Detect which cell encompasses the target text, then output its [X, Y] center coordinate. 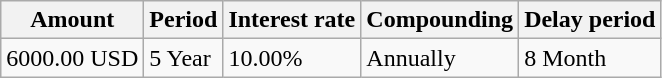
6000.00 USD [72, 58]
Period [184, 20]
Annually [440, 58]
Delay period [590, 20]
Compounding [440, 20]
8 Month [590, 58]
10.00% [292, 58]
Amount [72, 20]
5 Year [184, 58]
Interest rate [292, 20]
